Return the [x, y] coordinate for the center point of the cell that contains the specified text.  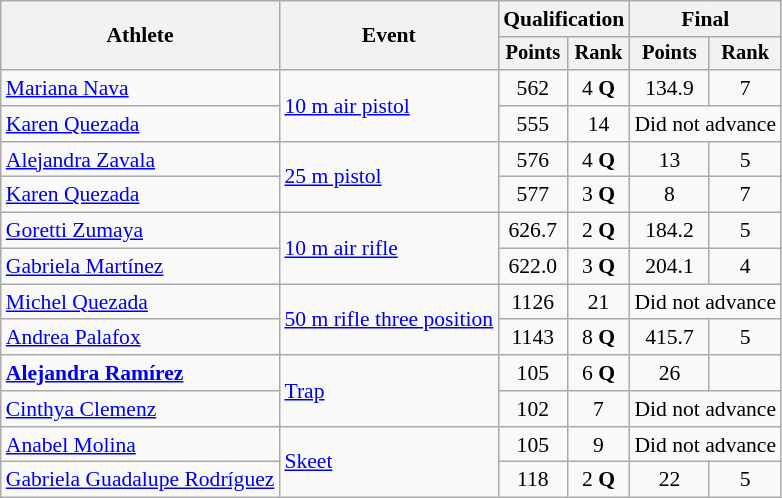
1126 [532, 302]
21 [598, 302]
Mariana Nava [140, 88]
562 [532, 88]
22 [669, 480]
25 m pistol [388, 178]
6 Q [598, 373]
Gabriela Martínez [140, 267]
1143 [532, 338]
Andrea Palafox [140, 338]
577 [532, 195]
Qualification [564, 19]
204.1 [669, 267]
Event [388, 36]
555 [532, 124]
13 [669, 160]
Cinthya Clemenz [140, 409]
Trap [388, 390]
Final [705, 19]
415.7 [669, 338]
9 [598, 445]
102 [532, 409]
4 [745, 267]
Athlete [140, 36]
10 m air rifle [388, 248]
50 m rifle three position [388, 320]
Skeet [388, 462]
626.7 [532, 231]
622.0 [532, 267]
Michel Quezada [140, 302]
Goretti Zumaya [140, 231]
26 [669, 373]
Anabel Molina [140, 445]
184.2 [669, 231]
8 Q [598, 338]
Alejandra Zavala [140, 160]
Gabriela Guadalupe Rodríguez [140, 480]
8 [669, 195]
134.9 [669, 88]
Alejandra Ramírez [140, 373]
576 [532, 160]
14 [598, 124]
118 [532, 480]
10 m air pistol [388, 106]
